Locate the cell with the specified text and output its (X, Y) center coordinate. 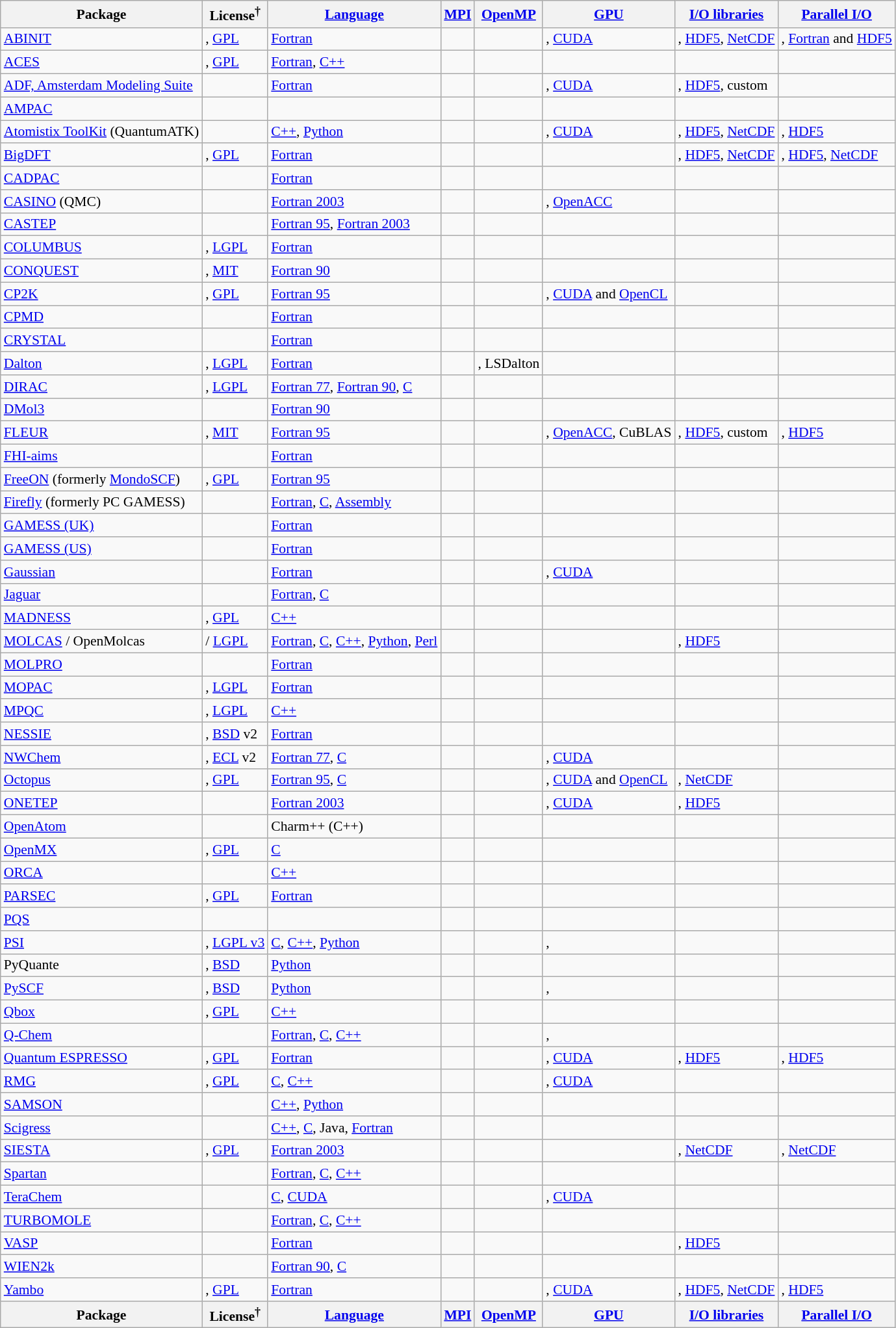
DIRAC (101, 387)
ORCA (101, 873)
SIESTA (101, 1151)
FreeON (formerly MondoSCF) (101, 479)
ACES (101, 62)
TeraChem (101, 1197)
Yambo (101, 1290)
FHI-aims (101, 456)
VASP (101, 1243)
PyQuante (101, 965)
Fortran 77, Fortran 90, C (354, 387)
AMPAC (101, 109)
Dalton (101, 363)
DMol3 (101, 410)
MADNESS (101, 618)
Octopus (101, 780)
PySCF (101, 989)
Fortran 95, C (354, 780)
ABINIT (101, 39)
PQS (101, 919)
SAMSON (101, 1104)
MOLPRO (101, 664)
CADPAC (101, 178)
WIEN2k (101, 1267)
, LGPL v3 (235, 943)
C, C++, Python (354, 943)
PSI (101, 943)
TURBOMOLE (101, 1220)
ADF, Amsterdam Modeling Suite (101, 86)
, OpenACC (608, 202)
NWChem (101, 757)
MPQC (101, 711)
Quantum ESPRESSO (101, 1058)
Gaussian (101, 572)
FLEUR (101, 433)
Fortran, C, Assembly (354, 502)
Fortran 95, Fortran 2003 (354, 224)
MOLCAS / OpenMolcas (101, 642)
Charm++ (C++) (354, 827)
, LSDalton (508, 363)
RMG (101, 1082)
Fortran 77, C (354, 757)
CRYSTAL (101, 341)
Fortran, C, C++, Python, Perl (354, 642)
CP2K (101, 294)
GAMESS (US) (101, 549)
Spartan (101, 1174)
Jaguar (101, 595)
Atomistix ToolKit (QuantumATK) (101, 132)
COLUMBUS (101, 248)
, BSD v2 (235, 734)
Fortran, C (354, 595)
CASINO (QMC) (101, 202)
Fortran 90, C (354, 1267)
Firefly (formerly PC GAMESS) (101, 502)
C++, C, Java, Fortran (354, 1128)
Q-Chem (101, 1035)
, Fortran and HDF5 (836, 39)
/ LGPL (235, 642)
C (354, 850)
BigDFT (101, 155)
Qbox (101, 1012)
, OpenACC, CuBLAS (608, 433)
CONQUEST (101, 271)
Fortran, C++ (354, 62)
NESSIE (101, 734)
OpenMX (101, 850)
CASTEP (101, 224)
MOPAC (101, 688)
C, C++ (354, 1082)
CPMD (101, 317)
ONETEP (101, 803)
Scigress (101, 1128)
, ECL v2 (235, 757)
C, CUDA (354, 1197)
PARSEC (101, 896)
GAMESS (UK) (101, 526)
OpenAtom (101, 827)
